Detect which cell encompasses the target text, then output its [x, y] center coordinate. 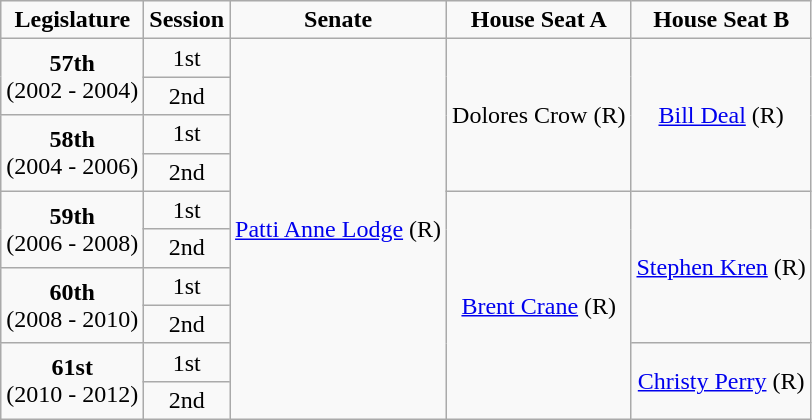
61st (2010 - 2012) [72, 381]
Stephen Kren (R) [721, 267]
59th (2006 - 2008) [72, 229]
Patti Anne Lodge (R) [338, 230]
Dolores Crow (R) [539, 115]
58th (2004 - 2006) [72, 153]
Christy Perry (R) [721, 381]
House Seat A [539, 20]
57th (2002 - 2004) [72, 77]
Legislature [72, 20]
Bill Deal (R) [721, 115]
Session [187, 20]
Senate [338, 20]
Brent Crane (R) [539, 305]
House Seat B [721, 20]
60th (2008 - 2010) [72, 305]
